From the cell containing the given text, extract its center point as [x, y] coordinate. 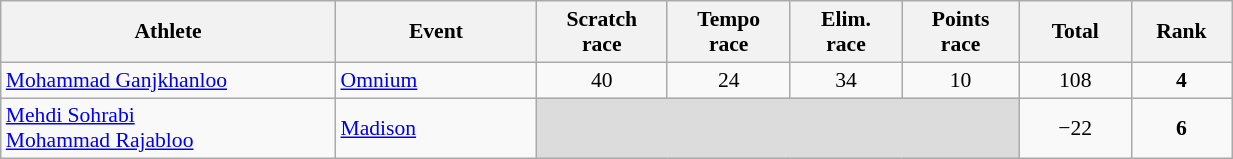
Total [1075, 32]
Mehdi SohrabiMohammad Rajabloo [168, 128]
Rank [1182, 32]
40 [602, 80]
Elim.race [846, 32]
Pointsrace [961, 32]
10 [961, 80]
−22 [1075, 128]
Temporace [728, 32]
34 [846, 80]
6 [1182, 128]
Mohammad Ganjkhanloo [168, 80]
4 [1182, 80]
Event [436, 32]
Madison [436, 128]
Omnium [436, 80]
Scratchrace [602, 32]
108 [1075, 80]
Athlete [168, 32]
24 [728, 80]
